Identify which cell holds the provided text, then report its (x, y) central coordinate. 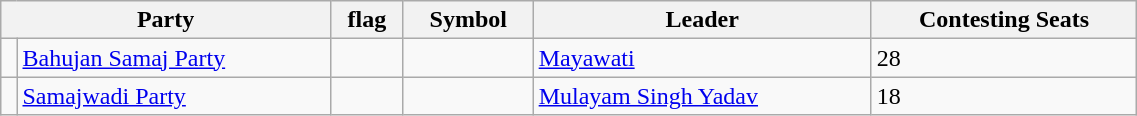
Contesting Seats (1004, 20)
Mayawati (702, 58)
28 (1004, 58)
Symbol (468, 20)
flag (366, 20)
Samajwadi Party (174, 96)
Bahujan Samaj Party (174, 58)
Party (166, 20)
18 (1004, 96)
Leader (702, 20)
Mulayam Singh Yadav (702, 96)
